Output the [X, Y] coordinate of the center of the cell containing the given text.  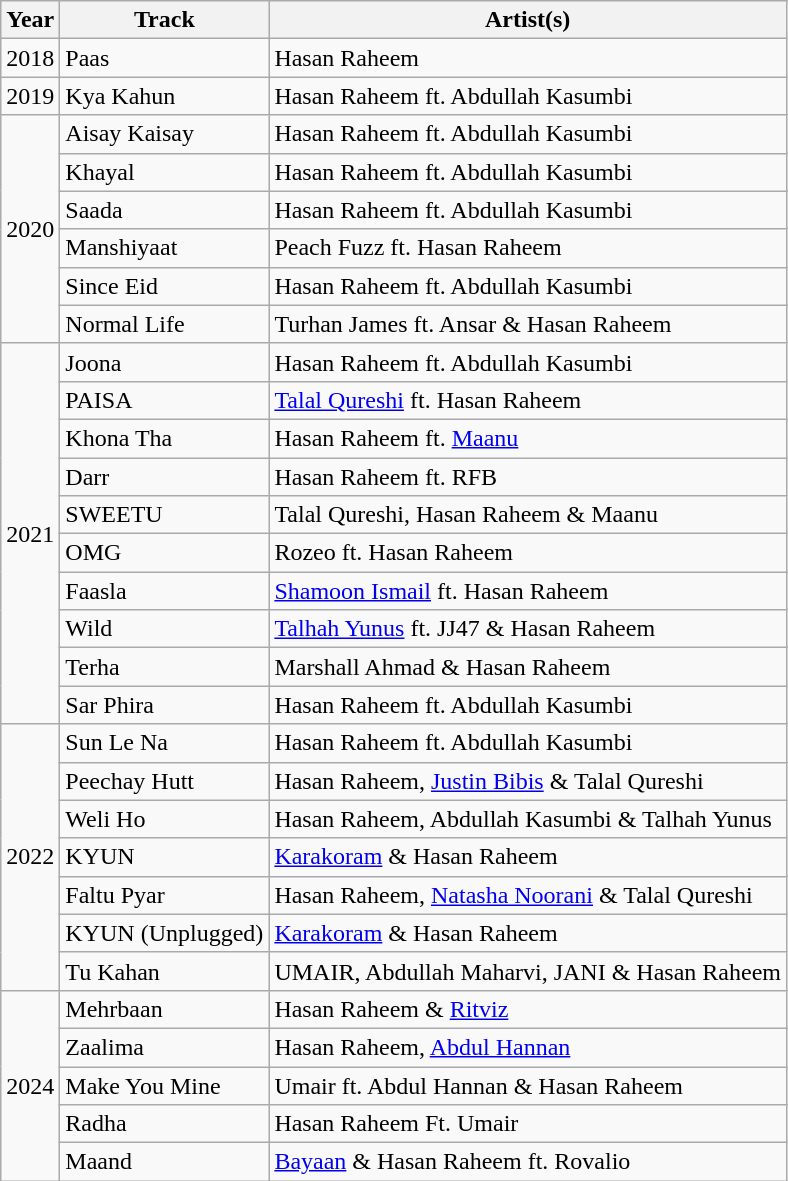
Turhan James ft. Ansar & Hasan Raheem [528, 324]
Manshiyaat [164, 248]
Talal Qureshi ft. Hasan Raheem [528, 400]
Umair ft. Abdul Hannan & Hasan Raheem [528, 1085]
Wild [164, 629]
Talhah Yunus ft. JJ47 & Hasan Raheem [528, 629]
Aisay Kaisay [164, 134]
Normal Life [164, 324]
Zaalima [164, 1047]
Track [164, 20]
Artist(s) [528, 20]
2021 [30, 534]
Tu Kahan [164, 971]
Hasan Raheem & Ritviz [528, 1009]
OMG [164, 553]
KYUN [164, 857]
Peechay Hutt [164, 781]
Hasan Raheem Ft. Umair [528, 1124]
Darr [164, 477]
Since Eid [164, 286]
UMAIR, Abdullah Maharvi, JANI & Hasan Raheem [528, 971]
Bayaan & Hasan Raheem ft. Rovalio [528, 1162]
Hasan Raheem, Natasha Noorani & Talal Qureshi [528, 895]
Saada [164, 210]
Sun Le Na [164, 743]
Year [30, 20]
Terha [164, 667]
Faasla [164, 591]
Maand [164, 1162]
Khona Tha [164, 438]
Talal Qureshi, Hasan Raheem & Maanu [528, 515]
Mehrbaan [164, 1009]
Hasan Raheem [528, 58]
Weli Ho [164, 819]
Hasan Raheem ft. RFB [528, 477]
2018 [30, 58]
Khayal [164, 172]
Hasan Raheem, Justin Bibis & Talal Qureshi [528, 781]
Hasan Raheem, Abdul Hannan [528, 1047]
Radha [164, 1124]
Hasan Raheem, Abdullah Kasumbi & Talhah Yunus [528, 819]
SWEETU [164, 515]
2024 [30, 1085]
Joona [164, 362]
Peach Fuzz ft. Hasan Raheem [528, 248]
Shamoon Ismail ft. Hasan Raheem [528, 591]
PAISA [164, 400]
Marshall Ahmad & Hasan Raheem [528, 667]
Kya Kahun [164, 96]
2020 [30, 229]
Faltu Pyar [164, 895]
Sar Phira [164, 705]
2019 [30, 96]
Make You Mine [164, 1085]
2022 [30, 857]
Rozeo ft. Hasan Raheem [528, 553]
Hasan Raheem ft. Maanu [528, 438]
Paas [164, 58]
KYUN (Unplugged) [164, 933]
